Locate the cell with the specified text and output its (X, Y) center coordinate. 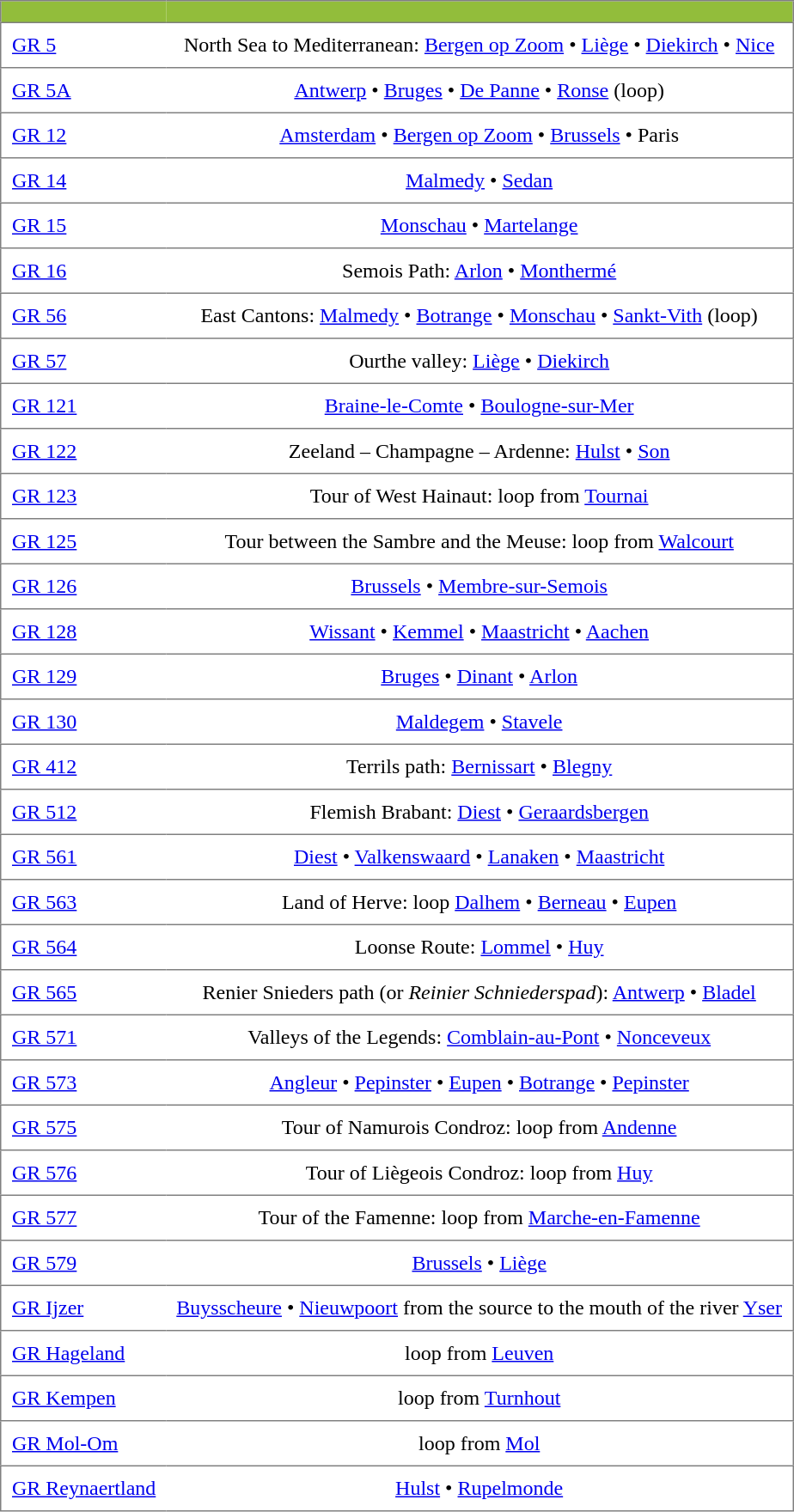
Terrils path: Bernissart • Blegny (479, 766)
GR 577 (83, 1217)
GR 563 (83, 902)
Tour of West Hainaut: loop from Tournai (479, 496)
Tour of the Famenne: loop from Marche-en-Famenne (479, 1217)
GR 564 (83, 947)
GR 575 (83, 1127)
GR 512 (83, 812)
GR 573 (83, 1082)
GR 121 (83, 405)
loop from Mol (479, 1443)
Tour between the Sambre and the Meuse: loop from Walcourt (479, 541)
GR Kempen (83, 1398)
Malmedy • Sedan (479, 180)
GR 565 (83, 992)
GR 125 (83, 541)
loop from Turnhout (479, 1398)
GR 56 (83, 315)
GR Reynaertland (83, 1488)
GR 5A (83, 90)
Zeeland – Champagne – Ardenne: Hulst • Son (479, 451)
Braine-le-Comte • Boulogne-sur-Mer (479, 405)
Ourthe valley: Liège • Diekirch (479, 361)
GR 129 (83, 676)
North Sea to Mediterranean: Bergen op Zoom • Liège • Diekirch • Nice (479, 45)
Tour of Namurois Condroz: loop from Andenne (479, 1127)
GR Ijzer (83, 1308)
GR 15 (83, 225)
GR 576 (83, 1173)
GR 16 (83, 271)
Wissant • Kemmel • Maastricht • Aachen (479, 631)
Hulst • Rupelmonde (479, 1488)
Diest • Valkenswaard • Lanaken • Maastricht (479, 857)
Land of Herve: loop Dalhem • Berneau • Eupen (479, 902)
GR 130 (83, 722)
Angleur • Pepinster • Eupen • Botrange • Pepinster (479, 1082)
GR Hageland (83, 1353)
GR 571 (83, 1037)
GR 579 (83, 1263)
Monschau • Martelange (479, 225)
Loonse Route: Lommel • Huy (479, 947)
GR 14 (83, 180)
Buysscheure • Nieuwpoort from the source to the mouth of the river Yser (479, 1308)
Brussels • Membre-sur-Semois (479, 586)
Maldegem • Stavele (479, 722)
loop from Leuven (479, 1353)
GR 57 (83, 361)
Flemish Brabant: Diest • Geraardsbergen (479, 812)
Tour of Liègeois Condroz: loop from Huy (479, 1173)
Valleys of the Legends: Comblain-au-Pont • Nonceveux (479, 1037)
Renier Snieders path (or Reinier Schniederspad): Antwerp • Bladel (479, 992)
GR 5 (83, 45)
GR 128 (83, 631)
East Cantons: Malmedy • Botrange • Monschau • Sankt-Vith (loop) (479, 315)
GR 126 (83, 586)
Bruges • Dinant • Arlon (479, 676)
GR 12 (83, 135)
GR 561 (83, 857)
GR Mol-Om (83, 1443)
GR 122 (83, 451)
GR 123 (83, 496)
Brussels • Liège (479, 1263)
Antwerp • Bruges • De Panne • Ronse (loop) (479, 90)
GR 412 (83, 766)
Semois Path: Arlon • Monthermé (479, 271)
Amsterdam • Bergen op Zoom • Brussels • Paris (479, 135)
